For the text-containing cell, return its midpoint in (X, Y) coordinate format. 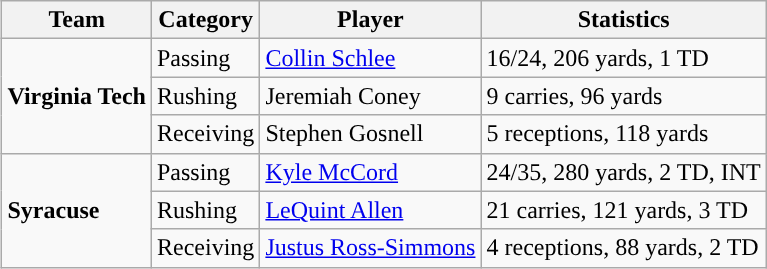
Category (205, 20)
9 carries, 96 yards (624, 96)
Player (370, 20)
16/24, 206 yards, 1 TD (624, 58)
Justus Ross-Simmons (370, 248)
Statistics (624, 20)
Kyle McCord (370, 172)
4 receptions, 88 yards, 2 TD (624, 248)
Stephen Gosnell (370, 134)
Virginia Tech (77, 96)
Syracuse (77, 210)
21 carries, 121 yards, 3 TD (624, 210)
24/35, 280 yards, 2 TD, INT (624, 172)
LeQuint Allen (370, 210)
5 receptions, 118 yards (624, 134)
Jeremiah Coney (370, 96)
Team (77, 20)
Collin Schlee (370, 58)
